Detect which cell encompasses the target text, then output its [X, Y] center coordinate. 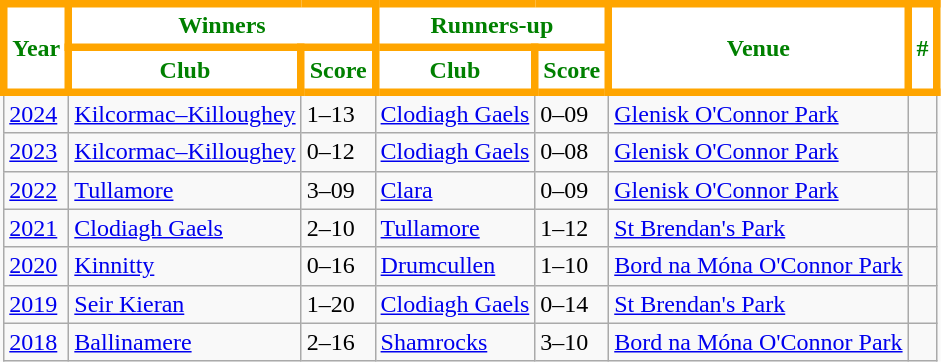
1–12 [572, 228]
2020 [36, 266]
2–10 [338, 228]
0–12 [338, 152]
2023 [36, 152]
2021 [36, 228]
Kinnitty [185, 266]
0–16 [338, 266]
Runners-up [492, 26]
Winners [222, 26]
Ballinamere [185, 342]
3–09 [338, 190]
2018 [36, 342]
Venue [758, 48]
Clara [455, 190]
2019 [36, 304]
1–10 [572, 266]
Drumcullen [455, 266]
2024 [36, 112]
# [922, 48]
1–20 [338, 304]
0–14 [572, 304]
Year [36, 48]
Shamrocks [455, 342]
2022 [36, 190]
3–10 [572, 342]
2–16 [338, 342]
1–13 [338, 112]
Seir Kieran [185, 304]
0–08 [572, 152]
